Find where the given text appears and provide that cell's center as [x, y] coordinate. 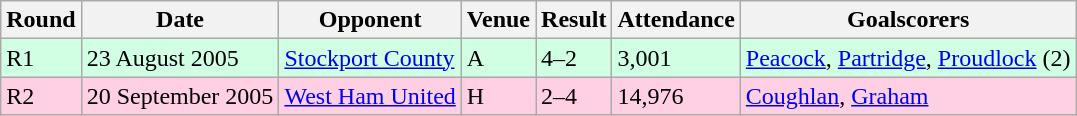
3,001 [676, 58]
Peacock, Partridge, Proudlock (2) [908, 58]
Venue [498, 20]
R1 [41, 58]
Date [180, 20]
Round [41, 20]
Result [574, 20]
Opponent [370, 20]
Coughlan, Graham [908, 96]
14,976 [676, 96]
23 August 2005 [180, 58]
4–2 [574, 58]
Attendance [676, 20]
Stockport County [370, 58]
West Ham United [370, 96]
H [498, 96]
2–4 [574, 96]
R2 [41, 96]
20 September 2005 [180, 96]
Goalscorers [908, 20]
A [498, 58]
